Detect which cell encompasses the target text, then output its (X, Y) center coordinate. 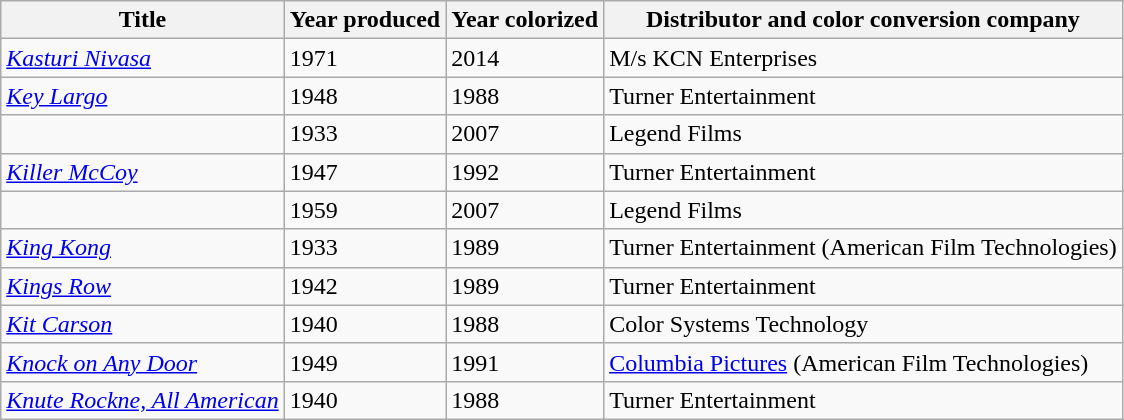
Year colorized (525, 20)
Kasturi Nivasa (142, 58)
Kit Carson (142, 324)
Kings Row (142, 286)
1971 (365, 58)
Year produced (365, 20)
Key Largo (142, 96)
1959 (365, 210)
1991 (525, 362)
Knock on Any Door (142, 362)
M/s KCN Enterprises (864, 58)
2014 (525, 58)
1947 (365, 172)
Turner Entertainment (American Film Technologies) (864, 248)
Knute Rockne, All American (142, 400)
Distributor and color conversion company (864, 20)
1948 (365, 96)
1942 (365, 286)
1949 (365, 362)
King Kong (142, 248)
Title (142, 20)
Columbia Pictures (American Film Technologies) (864, 362)
Color Systems Technology (864, 324)
Killer McCoy (142, 172)
1992 (525, 172)
